Identify which cell holds the provided text, then report its (X, Y) central coordinate. 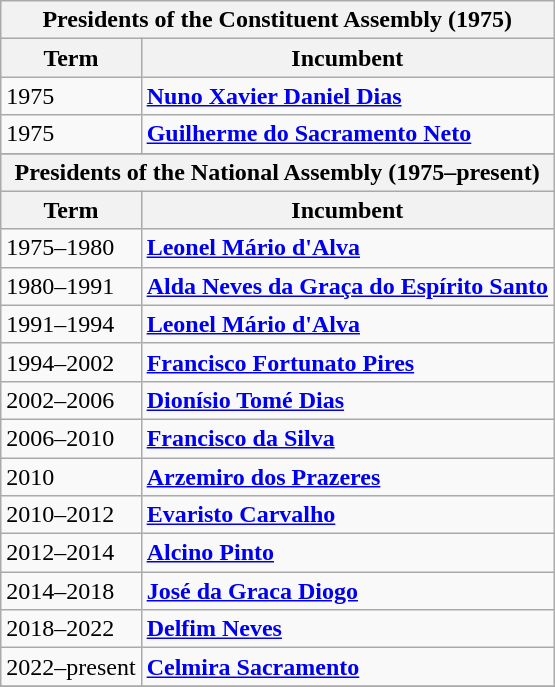
2010–2012 (71, 515)
1991–1994 (71, 324)
Alda Neves da Graça do Espírito Santo (347, 286)
2006–2010 (71, 438)
Alcino Pinto (347, 553)
Presidents of the Constituent Assembly (1975) (278, 20)
José da Graca Diogo (347, 591)
2002–2006 (71, 400)
1980–1991 (71, 286)
Celmira Sacramento (347, 667)
Francisco Fortunato Pires (347, 362)
Delfim Neves (347, 629)
2010 (71, 477)
2022–present (71, 667)
2012–2014 (71, 553)
2018–2022 (71, 629)
1975–1980 (71, 248)
Guilherme do Sacramento Neto (347, 134)
Presidents of the National Assembly (1975–present) (278, 172)
Evaristo Carvalho (347, 515)
2014–2018 (71, 591)
1994–2002 (71, 362)
Dionísio Tomé Dias (347, 400)
Nuno Xavier Daniel Dias (347, 96)
Francisco da Silva (347, 438)
Arzemiro dos Prazeres (347, 477)
